For the text-containing cell, return its midpoint in (x, y) coordinate format. 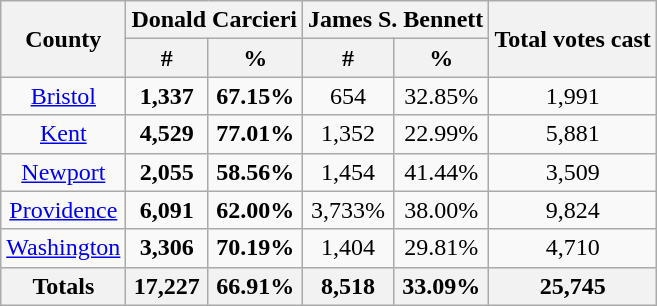
5,881 (573, 134)
3,306 (167, 248)
654 (348, 96)
66.91% (256, 286)
4,710 (573, 248)
Totals (64, 286)
58.56% (256, 172)
3,733% (348, 210)
Washington (64, 248)
25,745 (573, 286)
67.15% (256, 96)
33.09% (442, 286)
62.00% (256, 210)
Donald Carcieri (214, 20)
County (64, 39)
1,454 (348, 172)
77.01% (256, 134)
Kent (64, 134)
38.00% (442, 210)
1,991 (573, 96)
22.99% (442, 134)
Total votes cast (573, 39)
32.85% (442, 96)
Bristol (64, 96)
41.44% (442, 172)
6,091 (167, 210)
29.81% (442, 248)
2,055 (167, 172)
Newport (64, 172)
9,824 (573, 210)
4,529 (167, 134)
Providence (64, 210)
1,404 (348, 248)
8,518 (348, 286)
3,509 (573, 172)
70.19% (256, 248)
17,227 (167, 286)
1,337 (167, 96)
1,352 (348, 134)
James S. Bennett (395, 20)
